Search for the cell housing the specified text and yield its [X, Y] center coordinate. 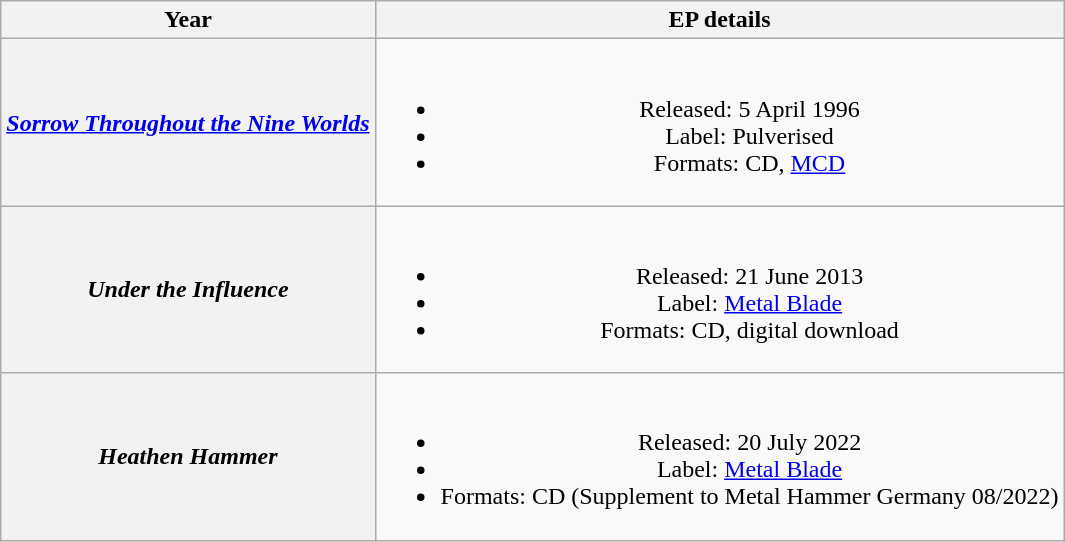
Year [188, 20]
Released: 20 July 2022Label: Metal BladeFormats: CD (Supplement to Metal Hammer Germany 08/2022) [720, 456]
Under the Influence [188, 290]
Heathen Hammer [188, 456]
EP details [720, 20]
Sorrow Throughout the Nine Worlds [188, 122]
Released: 21 June 2013Label: Metal BladeFormats: CD, digital download [720, 290]
Released: 5 April 1996Label: PulverisedFormats: CD, MCD [720, 122]
